Identify which cell holds the provided text, then report its [X, Y] central coordinate. 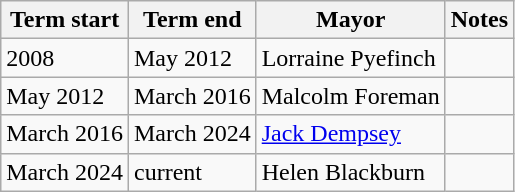
2008 [65, 58]
Term start [65, 20]
Lorraine Pyefinch [350, 58]
Jack Dempsey [350, 134]
current [192, 172]
Helen Blackburn [350, 172]
Notes [479, 20]
Mayor [350, 20]
Term end [192, 20]
Malcolm Foreman [350, 96]
